For the text-containing cell, return its midpoint in [x, y] coordinate format. 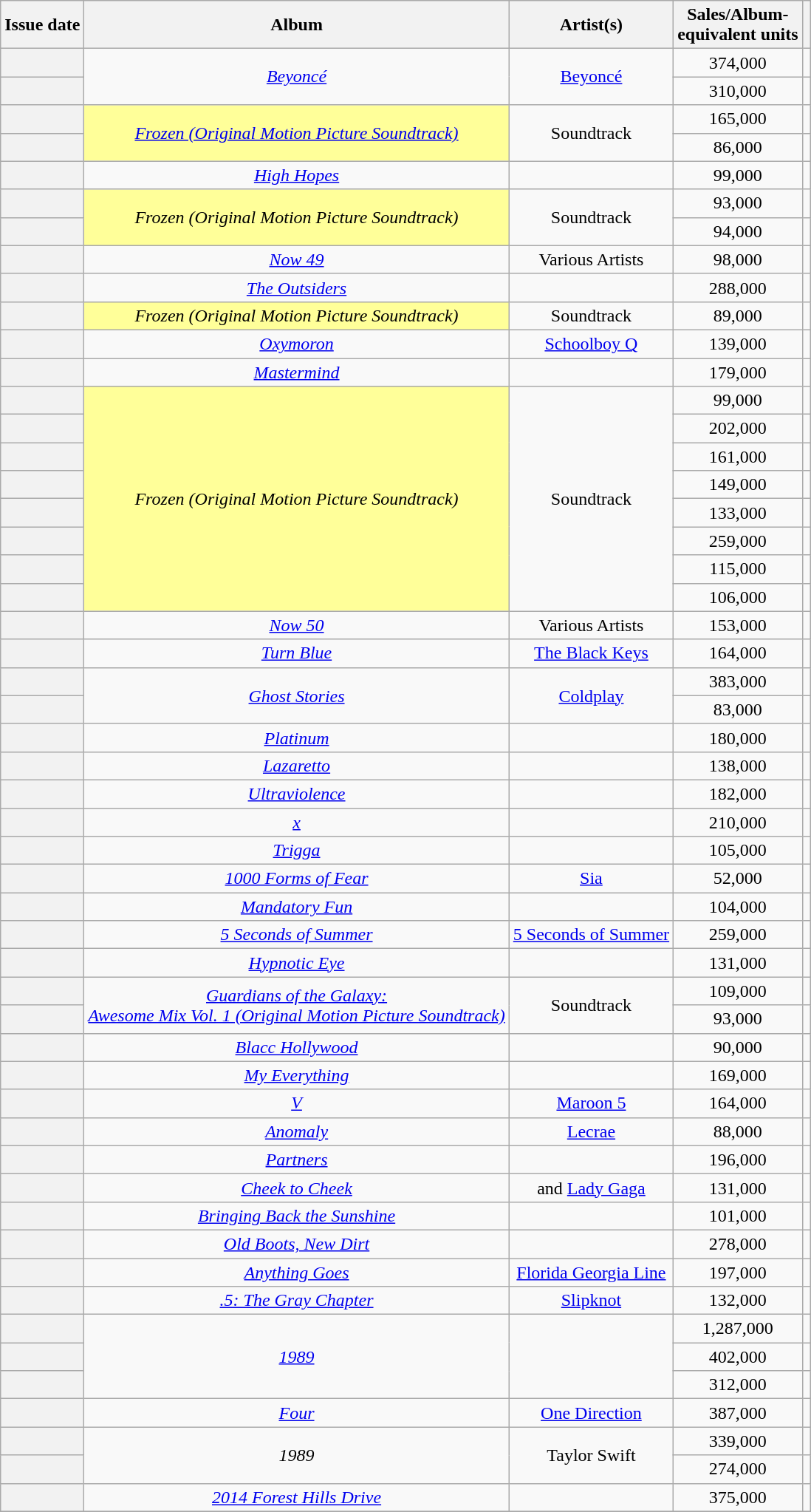
Old Boots, New Dirt [297, 1244]
179,000 [738, 372]
x [297, 823]
88,000 [738, 1131]
133,000 [738, 513]
2014 Forest Hills Drive [297, 1497]
83,000 [738, 709]
Ultraviolence [297, 794]
89,000 [738, 316]
Coldplay [591, 695]
1,287,000 [738, 1329]
169,000 [738, 1075]
312,000 [738, 1385]
Bringing Back the Sunshine [297, 1216]
Turn Blue [297, 653]
Maroon 5 [591, 1103]
98,000 [738, 259]
Issue date [43, 25]
274,000 [738, 1469]
105,000 [738, 851]
402,000 [738, 1357]
Album [297, 25]
Lazaretto [297, 766]
Platinum [297, 738]
86,000 [738, 147]
Cheek to Cheek [297, 1188]
The Outsiders [297, 287]
Now 49 [297, 259]
Mandatory Fun [297, 907]
339,000 [738, 1441]
310,000 [738, 91]
101,000 [738, 1216]
Oxymoron [297, 344]
Schoolboy Q [591, 344]
182,000 [738, 794]
Sales/Album-equivalent units [738, 25]
109,000 [738, 991]
The Black Keys [591, 653]
165,000 [738, 119]
90,000 [738, 1047]
52,000 [738, 879]
V [297, 1103]
139,000 [738, 344]
Anomaly [297, 1131]
196,000 [738, 1159]
Mastermind [297, 372]
278,000 [738, 1244]
202,000 [738, 429]
Artist(s) [591, 25]
106,000 [738, 597]
210,000 [738, 823]
Blacc Hollywood [297, 1047]
Now 50 [297, 625]
Florida Georgia Line [591, 1272]
115,000 [738, 569]
Four [297, 1413]
161,000 [738, 457]
High Hopes [297, 175]
Trigga [297, 851]
Taylor Swift [591, 1455]
288,000 [738, 287]
383,000 [738, 681]
132,000 [738, 1301]
Hypnotic Eye [297, 963]
1000 Forms of Fear [297, 879]
149,000 [738, 485]
374,000 [738, 63]
Guardians of the Galaxy: Awesome Mix Vol. 1 (Original Motion Picture Soundtrack) [297, 1005]
One Direction [591, 1413]
387,000 [738, 1413]
Partners [297, 1159]
94,000 [738, 231]
Sia [591, 879]
and Lady Gaga [591, 1188]
Ghost Stories [297, 695]
Slipknot [591, 1301]
104,000 [738, 907]
.5: The Gray Chapter [297, 1301]
138,000 [738, 766]
153,000 [738, 625]
180,000 [738, 738]
Anything Goes [297, 1272]
My Everything [297, 1075]
375,000 [738, 1497]
Lecrae [591, 1131]
197,000 [738, 1272]
